Output the [x, y] coordinate of the center of the cell containing the given text.  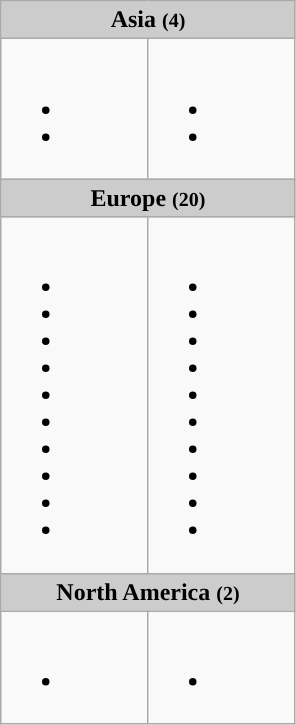
North America (2) [148, 592]
Asia (4) [148, 20]
Europe (20) [148, 198]
